For the text-containing cell, return its midpoint in (x, y) coordinate format. 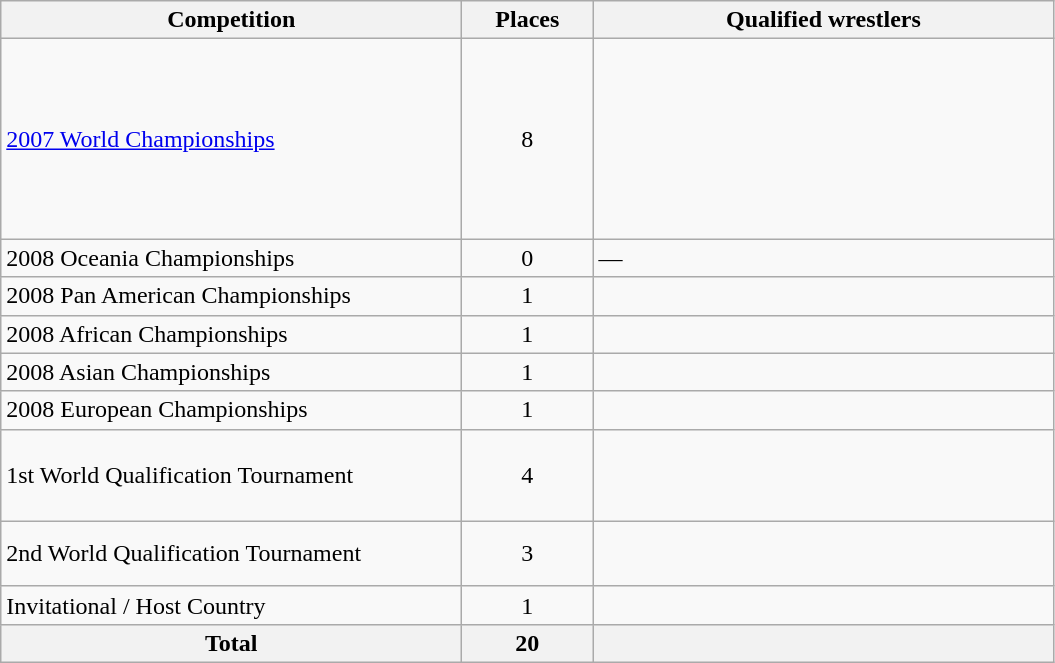
0 (528, 258)
Places (528, 20)
3 (528, 554)
2008 Pan American Championships (232, 296)
Total (232, 643)
2008 Asian Championships (232, 372)
2008 European Championships (232, 410)
1st World Qualification Tournament (232, 475)
20 (528, 643)
— (824, 258)
8 (528, 139)
2008 African Championships (232, 334)
4 (528, 475)
Qualified wrestlers (824, 20)
Invitational / Host Country (232, 605)
2007 World Championships (232, 139)
Competition (232, 20)
2nd World Qualification Tournament (232, 554)
2008 Oceania Championships (232, 258)
